Determine the (x, y) coordinate at the center of the cell enclosing the given text.  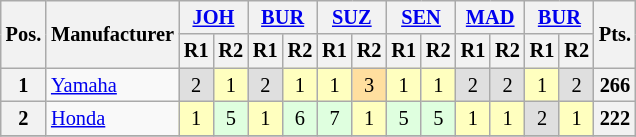
Manufacturer (112, 34)
Yamaha (112, 85)
Honda (112, 118)
MAD (490, 17)
Pos. (24, 34)
SUZ (352, 17)
SEN (420, 17)
7 (334, 118)
3 (370, 85)
222 (615, 118)
266 (615, 85)
JOH (214, 17)
6 (300, 118)
Pts. (615, 34)
